Detect which cell encompasses the target text, then output its [x, y] center coordinate. 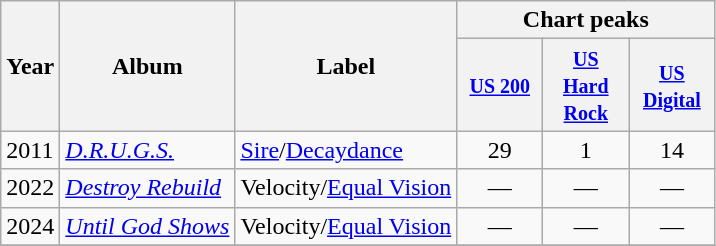
Until God Shows [148, 226]
2022 [30, 188]
D.R.U.G.S. [148, 150]
US Hard Rock [586, 85]
2011 [30, 150]
Label [346, 66]
1 [586, 150]
Album [148, 66]
14 [672, 150]
Destroy Rebuild [148, 188]
Year [30, 66]
US 200 [500, 85]
29 [500, 150]
2024 [30, 226]
Chart peaks [586, 20]
Sire/Decaydance [346, 150]
US Digital [672, 85]
